Extract the (x, y) coordinate from the center of the cell holding the provided text.  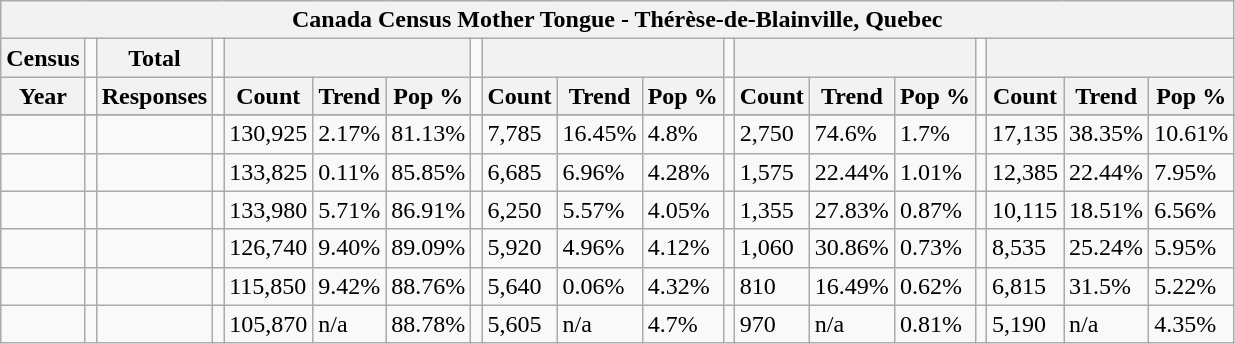
970 (772, 324)
4.32% (682, 286)
10.61% (1192, 134)
25.24% (1106, 248)
5.22% (1192, 286)
9.40% (350, 248)
1,355 (772, 210)
0.06% (600, 286)
6,815 (1026, 286)
1.01% (934, 172)
86.91% (428, 210)
2,750 (772, 134)
8,535 (1026, 248)
Census (43, 58)
4.35% (1192, 324)
6.96% (600, 172)
Canada Census Mother Tongue - Thérèse-de-Blainville, Quebec (618, 20)
4.7% (682, 324)
10,115 (1026, 210)
133,980 (268, 210)
81.13% (428, 134)
9.42% (350, 286)
85.85% (428, 172)
89.09% (428, 248)
4.8% (682, 134)
130,925 (268, 134)
74.6% (852, 134)
1,575 (772, 172)
4.05% (682, 210)
115,850 (268, 286)
88.76% (428, 286)
Total (154, 58)
6,250 (520, 210)
31.5% (1106, 286)
30.86% (852, 248)
18.51% (1106, 210)
4.12% (682, 248)
6,685 (520, 172)
7,785 (520, 134)
5.57% (600, 210)
0.87% (934, 210)
88.78% (428, 324)
27.83% (852, 210)
5,190 (1026, 324)
17,135 (1026, 134)
105,870 (268, 324)
5,920 (520, 248)
38.35% (1106, 134)
0.62% (934, 286)
4.96% (600, 248)
5,640 (520, 286)
5,605 (520, 324)
16.49% (852, 286)
1,060 (772, 248)
0.11% (350, 172)
Responses (154, 96)
12,385 (1026, 172)
2.17% (350, 134)
4.28% (682, 172)
810 (772, 286)
7.95% (1192, 172)
16.45% (600, 134)
133,825 (268, 172)
1.7% (934, 134)
5.95% (1192, 248)
6.56% (1192, 210)
0.81% (934, 324)
5.71% (350, 210)
Year (43, 96)
126,740 (268, 248)
0.73% (934, 248)
